Determine the (x, y) coordinate at the center of the cell enclosing the given text.  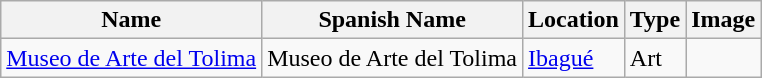
Art (654, 58)
Ibagué (574, 58)
Spanish Name (392, 20)
Location (574, 20)
Name (132, 20)
Type (654, 20)
Image (724, 20)
